Scan for the cell matching the given text and deliver its [X, Y] coordinate at center. 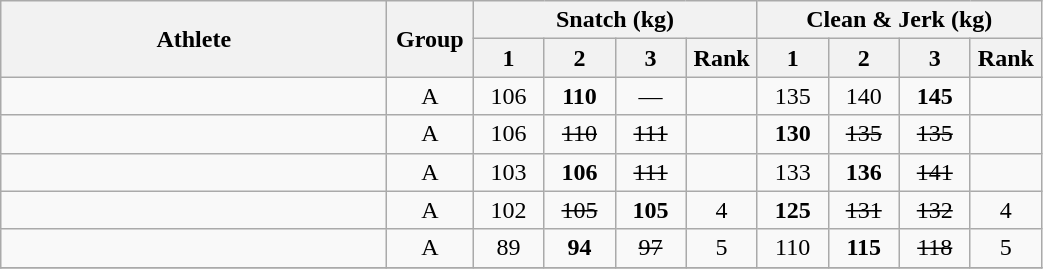
102 [508, 210]
125 [792, 210]
136 [864, 172]
97 [650, 248]
118 [934, 248]
132 [934, 210]
89 [508, 248]
Group [430, 39]
— [650, 96]
Clean & Jerk (kg) [899, 20]
140 [864, 96]
Athlete [194, 39]
Snatch (kg) [615, 20]
133 [792, 172]
141 [934, 172]
130 [792, 134]
131 [864, 210]
115 [864, 248]
145 [934, 96]
103 [508, 172]
94 [580, 248]
